From the cell containing the given text, extract its center point as (x, y) coordinate. 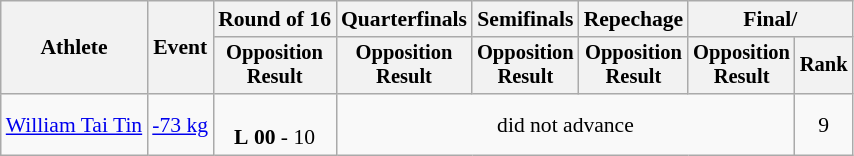
9 (824, 124)
Event (180, 48)
L 00 - 10 (274, 124)
Round of 16 (274, 19)
Repechage (634, 19)
Quarterfinals (404, 19)
Final/ (770, 19)
-73 kg (180, 124)
William Tai Tin (74, 124)
Rank (824, 66)
Semifinals (526, 19)
did not advance (566, 124)
Athlete (74, 48)
